Provide the [X, Y] coordinate of the cell's center where the given text is located.  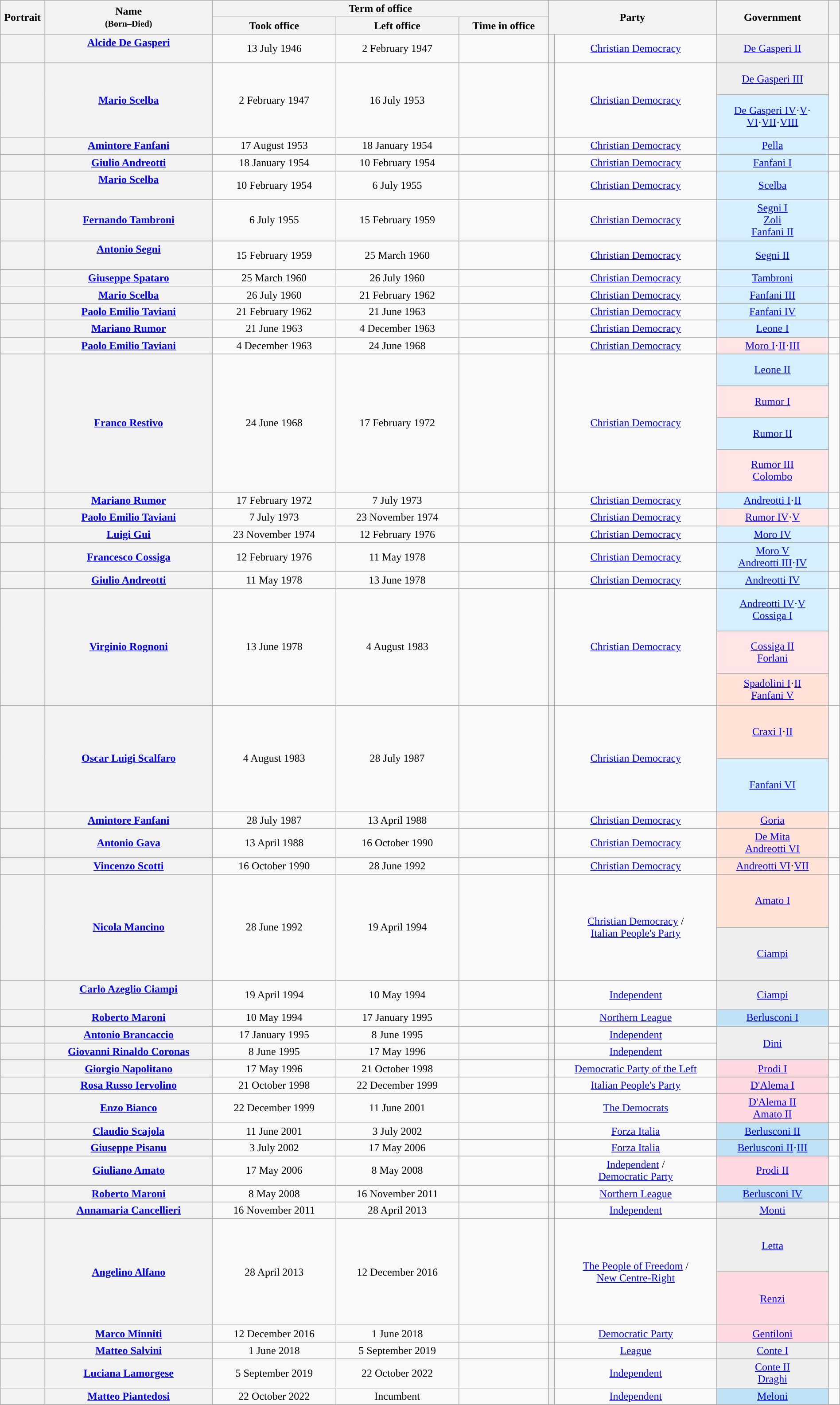
Berlusconi II [773, 1131]
Annamaria Cancellieri [128, 1210]
Conte I [773, 1351]
Democratic Party of the Left [635, 1068]
Spadolini I·IIFanfani V [773, 689]
Craxi I·II [773, 732]
Berlusconi II·III [773, 1148]
Giuseppe Spataro [128, 278]
Rosa Russo Iervolino [128, 1085]
Matteo Salvini [128, 1351]
Segni II [773, 255]
Berlusconi I [773, 1018]
Rumor IIIColombo [773, 471]
Andreotti I·II [773, 501]
Antonio Segni [128, 255]
Time in office [504, 26]
League [635, 1351]
Italian People's Party [635, 1085]
Incumbent [397, 1396]
Rumor I [773, 402]
Prodi II [773, 1171]
Claudio Scajola [128, 1131]
Fanfani III [773, 295]
Moro IV [773, 534]
Prodi I [773, 1068]
Fanfani IV [773, 311]
Andreotti IV [773, 580]
Fernando Tambroni [128, 220]
Giorgio Napolitano [128, 1068]
Giovanni Rinaldo Coronas [128, 1051]
Name(Born–Died) [128, 17]
Pella [773, 146]
13 July 1946 [274, 49]
Conte IIDraghi [773, 1374]
Party [633, 17]
Moro VAndreotti III·IV [773, 557]
Tambroni [773, 278]
Francesco Cossiga [128, 557]
Andreotti IV·VCossiga I [773, 610]
Leone I [773, 328]
Berlusconi IV [773, 1194]
Leone II [773, 370]
Nicola Mancino [128, 927]
Cossiga IIForlani [773, 652]
Fanfani I [773, 163]
Marco Minniti [128, 1334]
De Gasperi III [773, 79]
Fanfani VI [773, 785]
Antonio Brancaccio [128, 1035]
Christian Democracy /Italian People's Party [635, 927]
De Gasperi II [773, 49]
Antonio Gava [128, 843]
Gentiloni [773, 1334]
Matteo Piantedosi [128, 1396]
Andreotti VI·VII [773, 866]
Segni IZoliFanfani II [773, 220]
Giuseppe Pisanu [128, 1148]
The People of Freedom /New Centre-Right [635, 1272]
D'Alema I [773, 1085]
D'Alema IIAmato II [773, 1108]
Franco Restivo [128, 423]
Renzi [773, 1299]
16 July 1953 [397, 100]
Took office [274, 26]
17 August 1953 [274, 146]
De Gasperi IV·V·VI·VII·VIII [773, 116]
The Democrats [635, 1108]
Left office [397, 26]
Rumor II [773, 434]
Government [773, 17]
De MitaAndreotti VI [773, 843]
Portrait [23, 17]
Enzo Bianco [128, 1108]
Letta [773, 1245]
Moro I·II·III [773, 345]
Virginio Rognoni [128, 647]
Vincenzo Scotti [128, 866]
Alcide De Gasperi [128, 49]
Rumor IV·V [773, 518]
Oscar Luigi Scalfaro [128, 759]
Meloni [773, 1396]
Angelino Alfano [128, 1272]
Dini [773, 1043]
Luciana Lamorgese [128, 1374]
Carlo Azeglio Ciampi [128, 995]
Amato I [773, 901]
Giuliano Amato [128, 1171]
Goria [773, 820]
Monti [773, 1210]
Democratic Party [635, 1334]
Independent /Democratic Party [635, 1171]
Luigi Gui [128, 534]
Scelba [773, 185]
Term of office [381, 9]
